Determine the (x, y) coordinate at the center of the cell enclosing the given text.  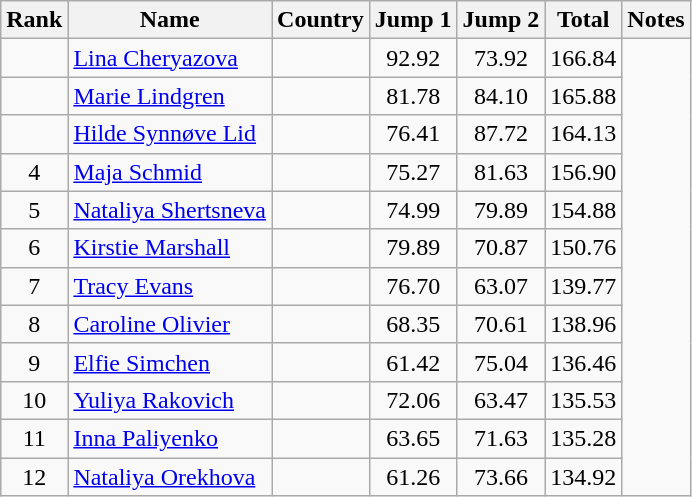
8 (34, 324)
87.72 (501, 134)
136.46 (584, 362)
154.88 (584, 210)
Elfie Simchen (170, 362)
70.87 (501, 248)
Caroline Olivier (170, 324)
73.92 (501, 58)
84.10 (501, 96)
165.88 (584, 96)
Maja Schmid (170, 172)
135.28 (584, 438)
71.63 (501, 438)
Tracy Evans (170, 286)
76.70 (413, 286)
10 (34, 400)
76.41 (413, 134)
61.26 (413, 477)
164.13 (584, 134)
68.35 (413, 324)
Yuliya Rakovich (170, 400)
135.53 (584, 400)
166.84 (584, 58)
Rank (34, 20)
92.92 (413, 58)
11 (34, 438)
63.47 (501, 400)
81.78 (413, 96)
5 (34, 210)
Inna Paliyenko (170, 438)
4 (34, 172)
Total (584, 20)
139.77 (584, 286)
75.04 (501, 362)
70.61 (501, 324)
156.90 (584, 172)
Nataliya Orekhova (170, 477)
Notes (656, 20)
138.96 (584, 324)
Lina Cheryazova (170, 58)
63.65 (413, 438)
Hilde Synnøve Lid (170, 134)
72.06 (413, 400)
6 (34, 248)
134.92 (584, 477)
Country (321, 20)
Name (170, 20)
63.07 (501, 286)
61.42 (413, 362)
9 (34, 362)
150.76 (584, 248)
81.63 (501, 172)
Nataliya Shertsneva (170, 210)
73.66 (501, 477)
Marie Lindgren (170, 96)
Jump 2 (501, 20)
12 (34, 477)
74.99 (413, 210)
Jump 1 (413, 20)
7 (34, 286)
75.27 (413, 172)
Kirstie Marshall (170, 248)
